Pinpoint the cell where the given text exists, returning its [x, y] midpoint coordinate. 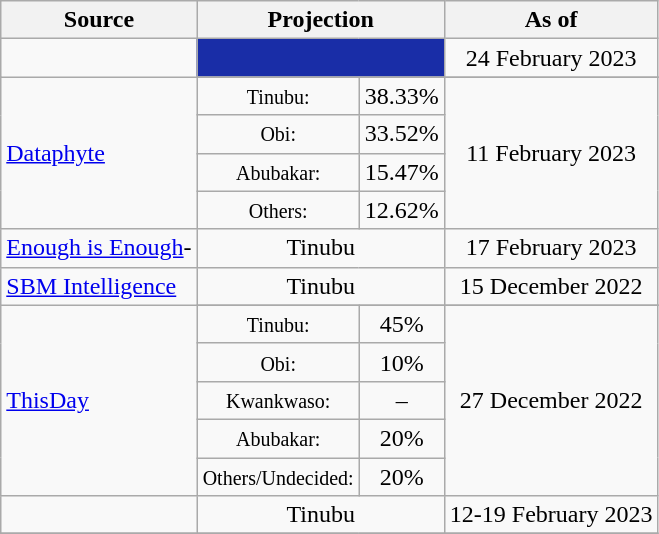
Dataphyte [99, 153]
10% [402, 362]
24 February 2023 [551, 58]
12-19 February 2023 [551, 515]
38.33% [402, 96]
SBM Intelligence [99, 286]
12.62% [402, 210]
– [402, 400]
15 December 2022 [551, 286]
Kwankwaso: [278, 400]
ThisDay [99, 400]
Others/Undecided: [278, 477]
Enough is Enough- [99, 248]
33.52% [402, 134]
17 February 2023 [551, 248]
Source [99, 20]
As of [551, 20]
15.47% [402, 172]
45% [402, 324]
Others: [278, 210]
27 December 2022 [551, 400]
Projection [320, 20]
11 February 2023 [551, 153]
